Return the (x, y) coordinate for the center point of the cell that contains the specified text.  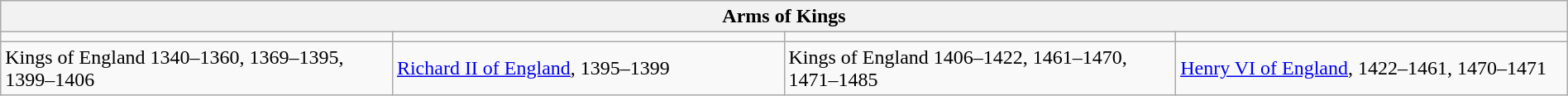
Kings of England 1340–1360, 1369–1395, 1399–1406 (197, 68)
Arms of Kings (784, 17)
Henry VI of England, 1422–1461, 1470–1471 (1372, 68)
Kings of England 1406–1422, 1461–1470, 1471–1485 (980, 68)
Richard II of England, 1395–1399 (588, 68)
